From the cell containing the given text, extract its center point as [X, Y] coordinate. 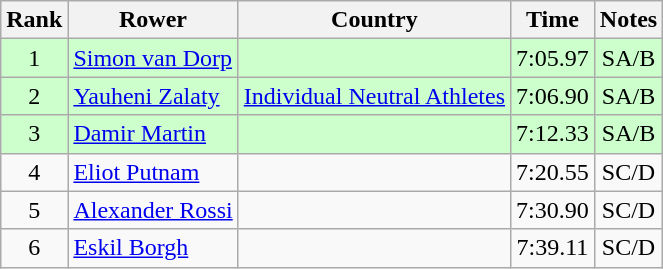
3 [34, 134]
6 [34, 248]
Country [374, 20]
1 [34, 58]
7:39.11 [553, 248]
4 [34, 172]
Rower [153, 20]
Alexander Rossi [153, 210]
7:30.90 [553, 210]
Time [553, 20]
2 [34, 96]
7:05.97 [553, 58]
7:12.33 [553, 134]
5 [34, 210]
Simon van Dorp [153, 58]
Individual Neutral Athletes [374, 96]
Notes [628, 20]
Damir Martin [153, 134]
Rank [34, 20]
Yauheni Zalaty [153, 96]
7:06.90 [553, 96]
Eliot Putnam [153, 172]
7:20.55 [553, 172]
Eskil Borgh [153, 248]
